Extract the (x, y) coordinate from the center of the cell holding the provided text.  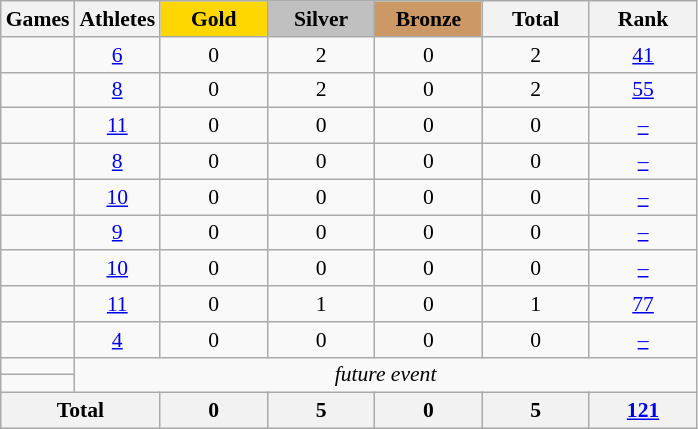
Bronze (428, 19)
77 (642, 304)
55 (642, 90)
41 (642, 55)
6 (117, 55)
Games (38, 19)
Rank (642, 19)
4 (117, 340)
Athletes (117, 19)
future event (385, 375)
Gold (214, 19)
9 (117, 233)
Silver (320, 19)
121 (642, 411)
